Output the [x, y] coordinate of the center of the cell containing the given text.  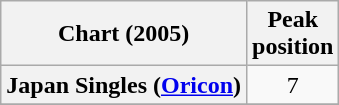
Chart (2005) [124, 34]
Japan Singles (Oricon) [124, 85]
Peakposition [293, 34]
7 [293, 85]
